Locate the cell with the specified text and output its (x, y) center coordinate. 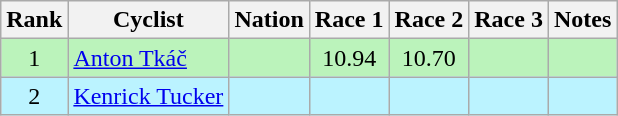
1 (34, 58)
Race 2 (429, 20)
10.94 (349, 58)
10.70 (429, 58)
Race 3 (509, 20)
Nation (269, 20)
2 (34, 96)
Anton Tkáč (148, 58)
Race 1 (349, 20)
Kenrick Tucker (148, 96)
Notes (582, 20)
Rank (34, 20)
Cyclist (148, 20)
